From the cell containing the given text, extract its center point as (X, Y) coordinate. 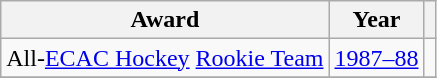
Award (165, 20)
1987–88 (376, 58)
Year (376, 20)
All-ECAC Hockey Rookie Team (165, 58)
